Return (X, Y) of the center of cell containing provided text 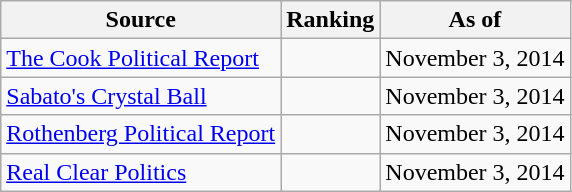
Real Clear Politics (141, 172)
As of (475, 20)
Rothenberg Political Report (141, 134)
Sabato's Crystal Ball (141, 96)
The Cook Political Report (141, 58)
Ranking (330, 20)
Source (141, 20)
